Determine the (X, Y) coordinate at the center of the cell enclosing the given text.  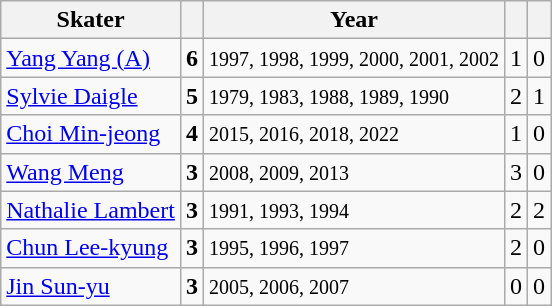
6 (192, 58)
1997, 1998, 1999, 2000, 2001, 2002 (354, 58)
Nathalie Lambert (91, 210)
Year (354, 20)
2008, 2009, 2013 (354, 172)
2015, 2016, 2018, 2022 (354, 134)
Yang Yang (A) (91, 58)
1995, 1996, 1997 (354, 248)
Choi Min-jeong (91, 134)
Skater (91, 20)
1991, 1993, 1994 (354, 210)
Chun Lee-kyung (91, 248)
Sylvie Daigle (91, 96)
2005, 2006, 2007 (354, 286)
Jin Sun-yu (91, 286)
Wang Meng (91, 172)
5 (192, 96)
1979, 1983, 1988, 1989, 1990 (354, 96)
4 (192, 134)
